Output the (X, Y) coordinate of the center of the cell containing the given text.  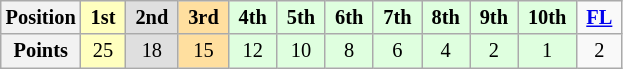
2nd (152, 17)
25 (104, 51)
7th (397, 17)
1 (547, 51)
12 (253, 51)
8th (446, 17)
10th (547, 17)
10 (301, 51)
8 (349, 51)
6 (397, 51)
5th (301, 17)
Position (41, 17)
9th (494, 17)
FL (599, 17)
4 (446, 51)
6th (349, 17)
18 (152, 51)
15 (203, 51)
Points (41, 51)
4th (253, 17)
3rd (203, 17)
1st (104, 17)
